Detect which cell encompasses the target text, then output its [X, Y] center coordinate. 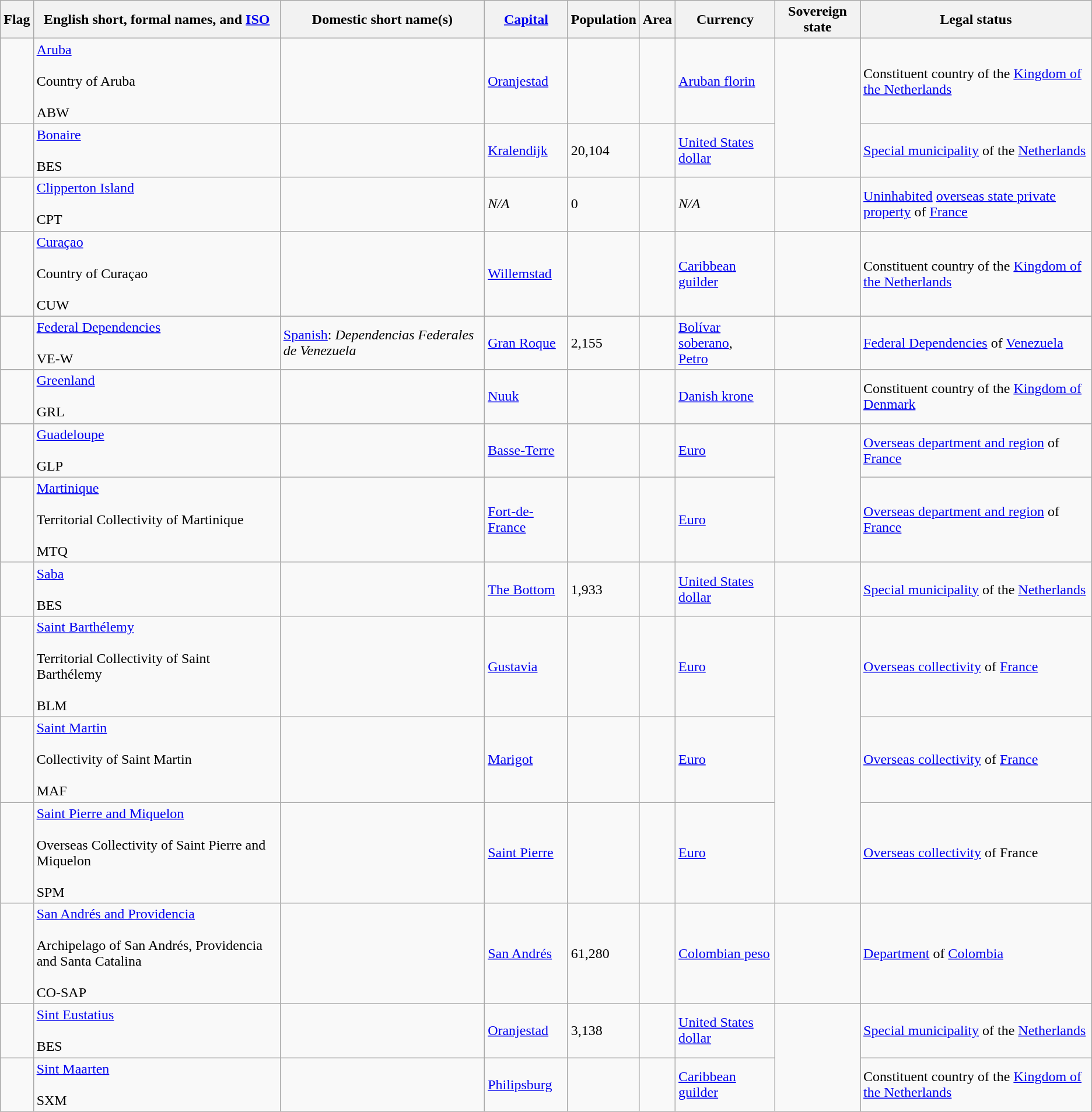
San Andrés and ProvidenciaArchipelago of San Andrés, Providencia and Santa CatalinaCO-SAP [156, 954]
Willemstad [526, 273]
61,280 [603, 954]
Saint MartinCollectivity of Saint MartinMAF [156, 759]
Gran Roque [526, 343]
Domestic short name(s) [382, 20]
Saint Pierre [526, 853]
San Andrés [526, 954]
Basse-Terre [526, 450]
Federal DependenciesVE-W [156, 343]
Capital [526, 20]
Danish krone [726, 397]
Legal status [977, 20]
GreenlandGRL [156, 397]
Sint MaartenSXM [156, 1085]
Sint EustatiusBES [156, 1031]
BonaireBES [156, 150]
Saint BarthélemyTerritorial Collectivity of Saint BarthélemyBLM [156, 666]
20,104 [603, 150]
Currency [726, 20]
0 [603, 204]
Fort-de-France [526, 520]
CuraçaoCountry of CuraçaoCUW [156, 273]
3,138 [603, 1031]
Kralendijk [526, 150]
Sovereign state [817, 20]
Federal Dependencies of Venezuela [977, 343]
Colombian peso [726, 954]
Saint Pierre and MiquelonOverseas Collectivity of Saint Pierre and MiquelonSPM [156, 853]
GuadeloupeGLP [156, 450]
The Bottom [526, 589]
English short, formal names, and ISO [156, 20]
MartiniqueTerritorial Collectivity of MartiniqueMTQ [156, 520]
Nuuk [526, 397]
Marigot [526, 759]
Philipsburg [526, 1085]
Aruban florin [726, 81]
1,933 [603, 589]
2,155 [603, 343]
Department of Colombia [977, 954]
SabaBES [156, 589]
Bolívar soberano,Petro [726, 343]
Spanish: Dependencias Federales de Venezuela [382, 343]
Population [603, 20]
Clipperton IslandCPT [156, 204]
Flag [17, 20]
ArubaCountry of ArubaABW [156, 81]
Uninhabited overseas state private property of France [977, 204]
Area [657, 20]
Gustavia [526, 666]
Constituent country of the Kingdom of Denmark [977, 397]
